Extract the (X, Y) coordinate from the center of the cell holding the provided text.  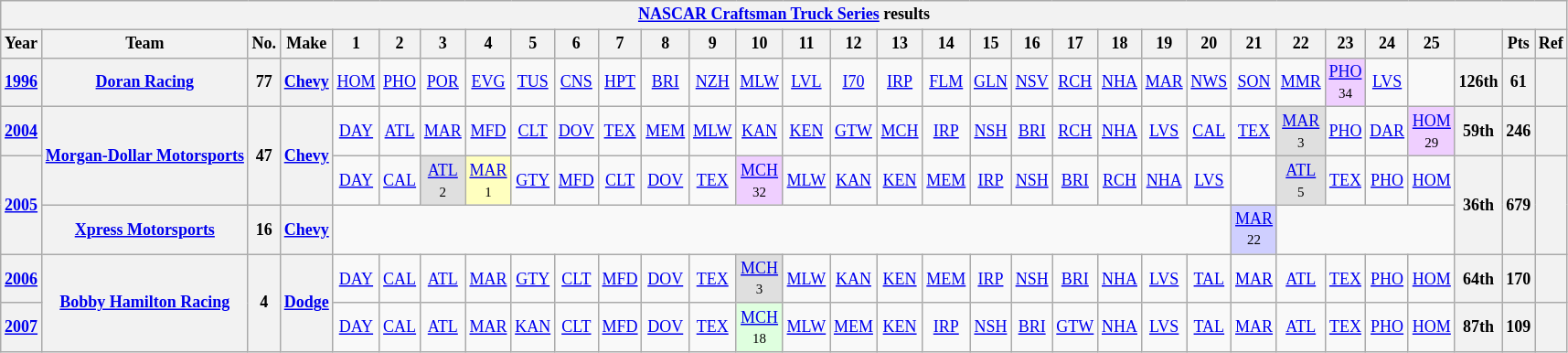
87th (1478, 327)
Team (144, 44)
NZH (713, 82)
SON (1254, 82)
FLM (946, 82)
36th (1478, 205)
7 (620, 44)
61 (1519, 82)
1996 (22, 82)
Morgan-Dollar Motorsports (144, 155)
59th (1478, 132)
2005 (22, 205)
19 (1164, 44)
5 (533, 44)
3 (443, 44)
NWS (1209, 82)
2007 (22, 327)
17 (1075, 44)
Year (22, 44)
HPT (620, 82)
679 (1519, 205)
246 (1519, 132)
MAR1 (488, 180)
11 (806, 44)
8 (666, 44)
47 (263, 155)
12 (854, 44)
20 (1209, 44)
Ref (1551, 44)
NSV (1031, 82)
No. (263, 44)
25 (1432, 44)
109 (1519, 327)
EVG (488, 82)
6 (577, 44)
DAR (1388, 132)
PHO34 (1346, 82)
HOM29 (1432, 132)
MCH (900, 132)
I70 (854, 82)
64th (1478, 279)
Make (306, 44)
POR (443, 82)
LVL (806, 82)
14 (946, 44)
Doran Racing (144, 82)
Dodge (306, 304)
TUS (533, 82)
126th (1478, 82)
24 (1388, 44)
ATL5 (1300, 180)
170 (1519, 279)
GLN (991, 82)
10 (759, 44)
Xpress Motorsports (144, 230)
MCH32 (759, 180)
Pts (1519, 44)
MMR (1300, 82)
23 (1346, 44)
2006 (22, 279)
MCH18 (759, 327)
CNS (577, 82)
MAR22 (1254, 230)
MCH3 (759, 279)
2004 (22, 132)
1 (357, 44)
Bobby Hamilton Racing (144, 304)
18 (1120, 44)
15 (991, 44)
22 (1300, 44)
2 (400, 44)
9 (713, 44)
MAR3 (1300, 132)
13 (900, 44)
NASCAR Craftsman Truck Series results (784, 15)
77 (263, 82)
ATL2 (443, 180)
21 (1254, 44)
